Output the [X, Y] coordinate of the center of the cell containing the given text.  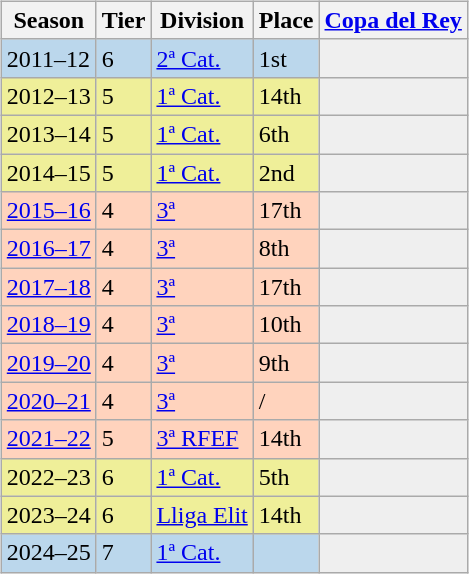
2017–18 [48, 287]
2024–25 [48, 553]
2011–12 [48, 58]
2021–22 [48, 439]
10th [286, 325]
/ [286, 401]
3ª RFEF [202, 439]
2015–16 [48, 211]
Lliga Elit [202, 515]
2ª Cat. [202, 58]
2014–15 [48, 173]
2020–21 [48, 401]
9th [286, 363]
Season [48, 20]
1st [286, 58]
2016–17 [48, 249]
2023–24 [48, 515]
2022–23 [48, 477]
Division [202, 20]
5th [286, 477]
Copa del Rey [393, 20]
2018–19 [48, 325]
2019–20 [48, 363]
2012–13 [48, 96]
Place [286, 20]
8th [286, 249]
2nd [286, 173]
2013–14 [48, 134]
6th [286, 134]
7 [124, 553]
Tier [124, 20]
